From the cell containing the given text, extract its center point as (X, Y) coordinate. 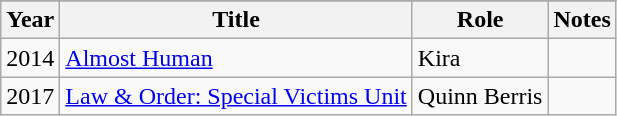
2017 (30, 96)
Quinn Berris (480, 96)
Kira (480, 58)
Title (236, 20)
Year (30, 20)
Role (480, 20)
2014 (30, 58)
Law & Order: Special Victims Unit (236, 96)
Notes (582, 20)
Almost Human (236, 58)
